From the cell containing the given text, extract its center point as (x, y) coordinate. 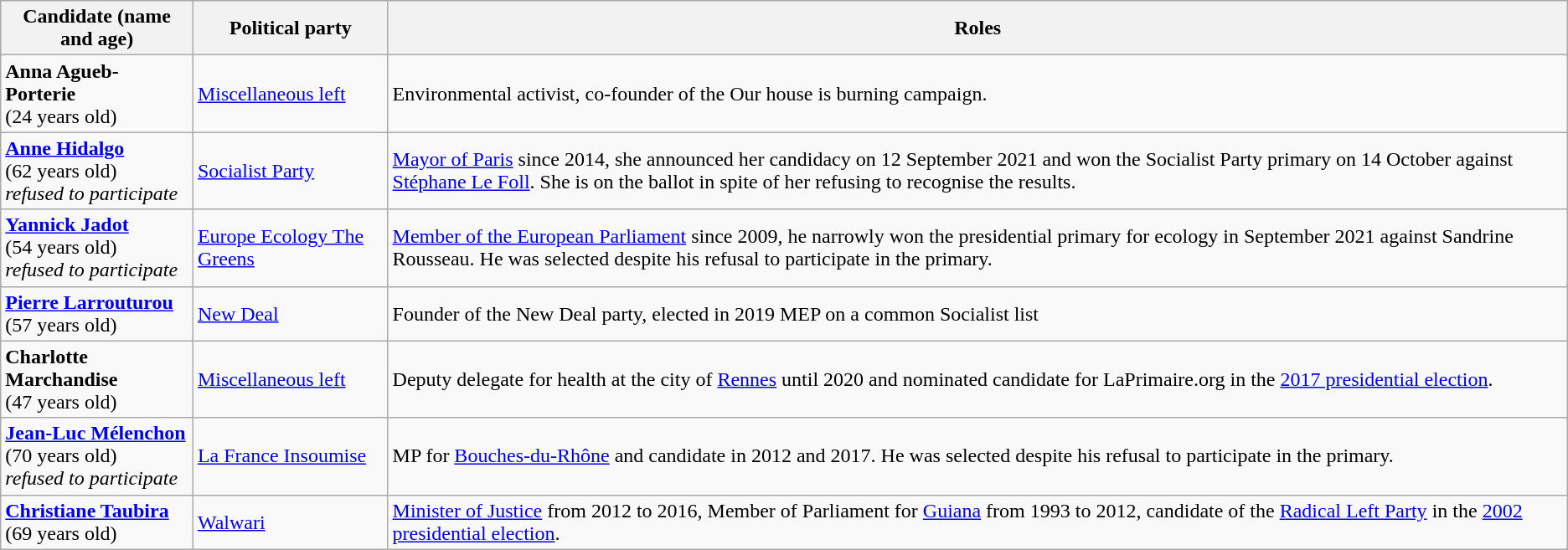
La France Insoumise (290, 456)
Yannick Jadot(54 years old)refused to participate (97, 248)
Deputy delegate for health at the city of Rennes until 2020 and nominated candidate for LaPrimaire.org in the 2017 presidential election. (977, 379)
Founder of the New Deal party, elected in 2019 MEP on a common Socialist list (977, 313)
Charlotte Marchandise(47 years old) (97, 379)
Jean-Luc Mélenchon(70 years old)refused to participate (97, 456)
Candidate (name and age) (97, 28)
Anne Hidalgo(62 years old)refused to participate (97, 171)
Roles (977, 28)
Europe Ecology The Greens (290, 248)
Socialist Party (290, 171)
Anna Agueb-Porterie(24 years old) (97, 94)
Political party (290, 28)
Pierre Larrouturou(57 years old) (97, 313)
New Deal (290, 313)
Walwari (290, 522)
Christiane Taubira(69 years old) (97, 522)
MP for Bouches-du-Rhône and candidate in 2012 and 2017. He was selected despite his refusal to participate in the primary. (977, 456)
Environmental activist, co-founder of the Our house is burning campaign. (977, 94)
